Provide the (X, Y) coordinate of the cell's center where the given text is located.  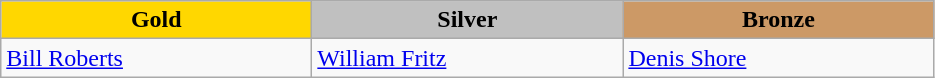
Bill Roberts (156, 58)
William Fritz (468, 58)
Gold (156, 20)
Denis Shore (778, 58)
Silver (468, 20)
Bronze (778, 20)
